Return the (X, Y) coordinate for the center point of the cell that contains the specified text.  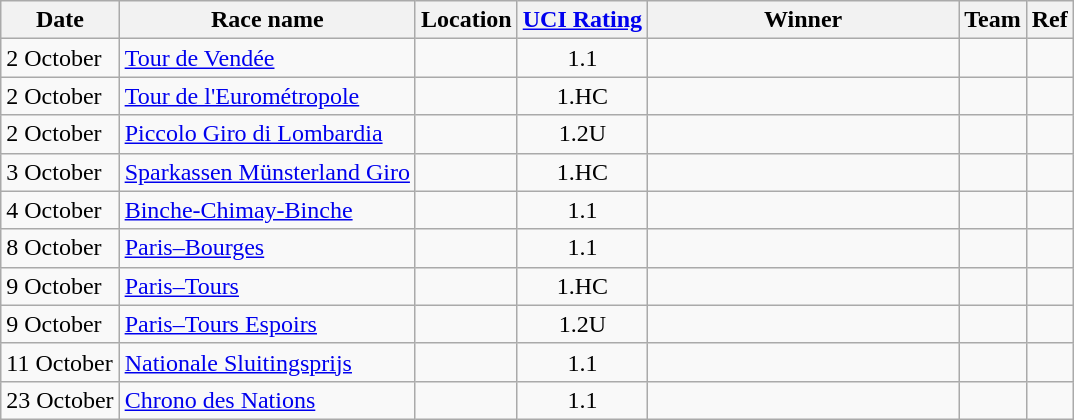
Paris–Tours (267, 286)
Ref (1050, 20)
Piccolo Giro di Lombardia (267, 134)
Race name (267, 20)
3 October (60, 172)
Tour de l'Eurométropole (267, 96)
Sparkassen Münsterland Giro (267, 172)
Paris–Tours Espoirs (267, 324)
Binche-Chimay-Binche (267, 210)
11 October (60, 362)
Chrono des Nations (267, 400)
Team (993, 20)
8 October (60, 248)
Date (60, 20)
Winner (804, 20)
UCI Rating (582, 20)
23 October (60, 400)
Tour de Vendée (267, 58)
Location (466, 20)
Paris–Bourges (267, 248)
Nationale Sluitingsprijs (267, 362)
4 October (60, 210)
